Extract the [x, y] coordinate from the center of the cell holding the provided text.  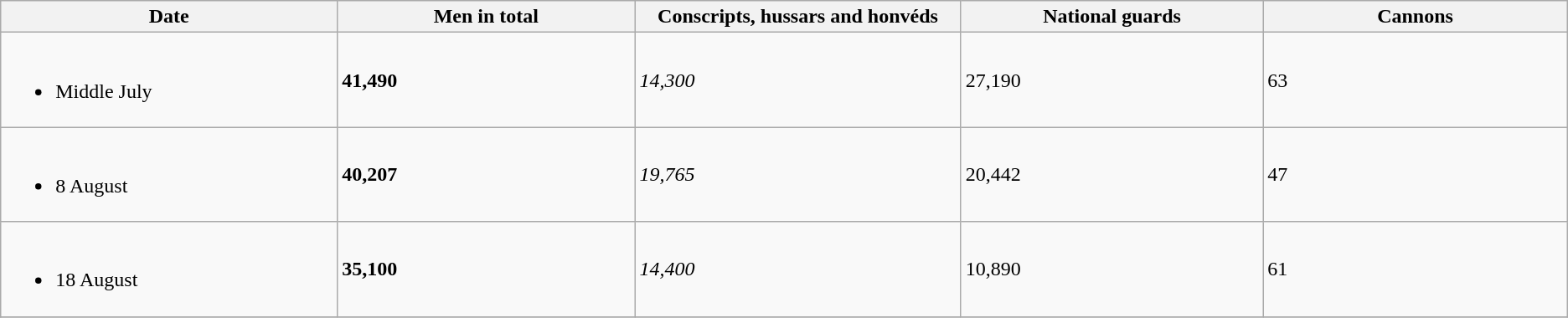
8 August [169, 174]
20,442 [1112, 174]
19,765 [797, 174]
18 August [169, 269]
Date [169, 17]
35,100 [486, 269]
Middle July [169, 80]
47 [1416, 174]
Conscripts, hussars and honvéds [797, 17]
63 [1416, 80]
10,890 [1112, 269]
Cannons [1416, 17]
14,400 [797, 269]
National guards [1112, 17]
40,207 [486, 174]
27,190 [1112, 80]
61 [1416, 269]
Men in total [486, 17]
14,300 [797, 80]
41,490 [486, 80]
